For the text-containing cell, return its midpoint in [X, Y] coordinate format. 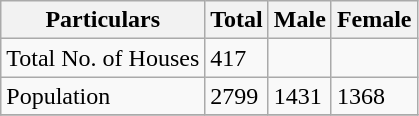
Male [300, 20]
Total [237, 20]
Particulars [103, 20]
417 [237, 58]
2799 [237, 96]
Total No. of Houses [103, 58]
Population [103, 96]
1431 [300, 96]
1368 [374, 96]
Female [374, 20]
